From the cell containing the given text, extract its center point as (x, y) coordinate. 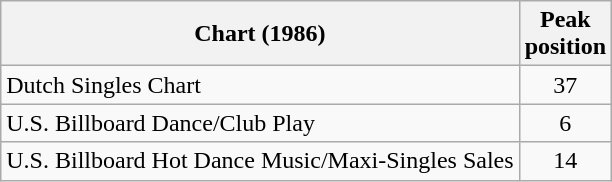
U.S. Billboard Dance/Club Play (260, 123)
Dutch Singles Chart (260, 85)
U.S. Billboard Hot Dance Music/Maxi-Singles Sales (260, 161)
14 (565, 161)
37 (565, 85)
Peakposition (565, 34)
Chart (1986) (260, 34)
6 (565, 123)
